Find where the given text appears and provide that cell's center as [X, Y] coordinate. 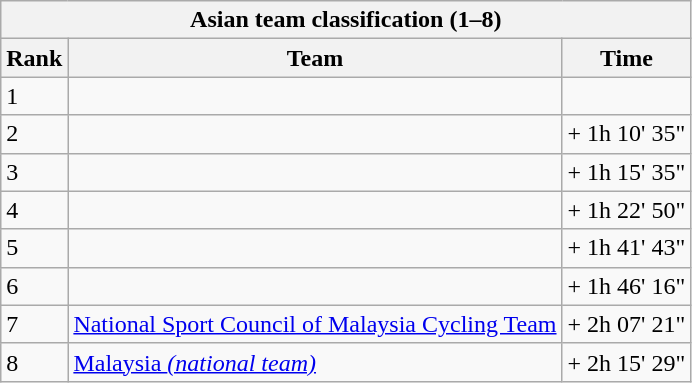
2 [34, 134]
+ 1h 15' 35" [626, 172]
Rank [34, 58]
+ 1h 22' 50" [626, 210]
8 [34, 362]
Time [626, 58]
+ 1h 10' 35" [626, 134]
Team [315, 58]
1 [34, 96]
+ 2h 15' 29" [626, 362]
+ 2h 07' 21" [626, 324]
6 [34, 286]
5 [34, 248]
Asian team classification (1–8) [346, 20]
Malaysia (national team) [315, 362]
4 [34, 210]
National Sport Council of Malaysia Cycling Team [315, 324]
7 [34, 324]
+ 1h 41' 43" [626, 248]
3 [34, 172]
+ 1h 46' 16" [626, 286]
